Determine the (x, y) coordinate at the center of the cell enclosing the given text.  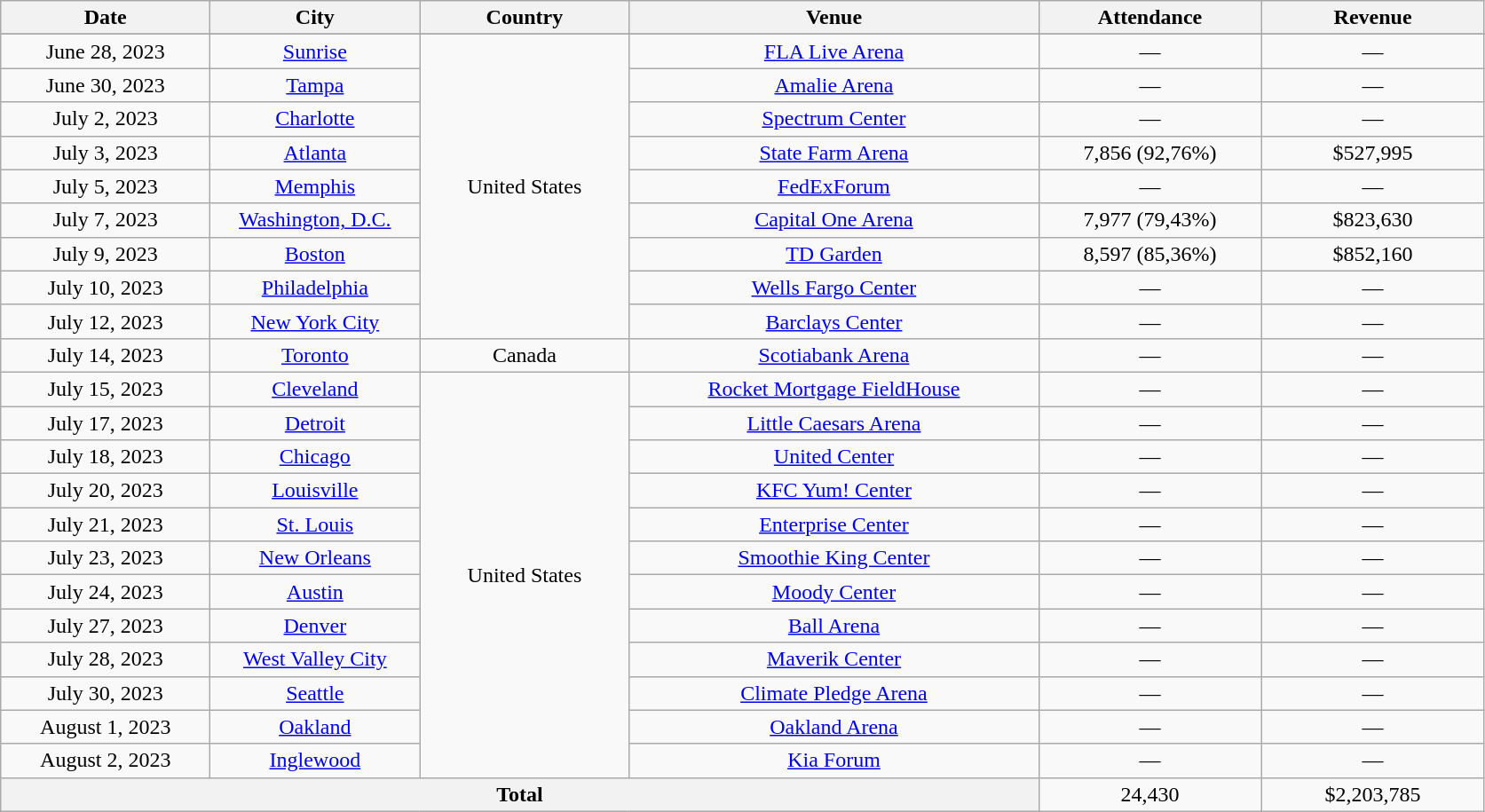
August 1, 2023 (106, 727)
July 24, 2023 (106, 592)
August 2, 2023 (106, 761)
FedExForum (834, 186)
New York City (315, 321)
July 10, 2023 (106, 288)
Spectrum Center (834, 119)
City (315, 18)
Detroit (315, 423)
Climate Pledge Arena (834, 693)
United Center (834, 457)
Little Caesars Arena (834, 423)
July 18, 2023 (106, 457)
Enterprise Center (834, 524)
July 14, 2023 (106, 355)
Canada (525, 355)
Scotiabank Arena (834, 355)
Venue (834, 18)
8,597 (85,36%) (1150, 254)
Austin (315, 592)
July 20, 2023 (106, 491)
July 28, 2023 (106, 659)
Total (520, 794)
$527,995 (1372, 153)
Revenue (1372, 18)
Attendance (1150, 18)
July 17, 2023 (106, 423)
$852,160 (1372, 254)
July 15, 2023 (106, 389)
Louisville (315, 491)
Barclays Center (834, 321)
Philadelphia (315, 288)
Atlanta (315, 153)
$823,630 (1372, 220)
Charlotte (315, 119)
July 7, 2023 (106, 220)
Memphis (315, 186)
State Farm Arena (834, 153)
July 27, 2023 (106, 626)
Seattle (315, 693)
June 30, 2023 (106, 85)
7,977 (79,43%) (1150, 220)
July 12, 2023 (106, 321)
July 5, 2023 (106, 186)
7,856 (92,76%) (1150, 153)
Cleveland (315, 389)
Washington, D.C. (315, 220)
July 23, 2023 (106, 558)
West Valley City (315, 659)
St. Louis (315, 524)
Date (106, 18)
July 9, 2023 (106, 254)
July 30, 2023 (106, 693)
Toronto (315, 355)
New Orleans (315, 558)
Maverik Center (834, 659)
June 28, 2023 (106, 51)
24,430 (1150, 794)
$2,203,785 (1372, 794)
July 2, 2023 (106, 119)
Capital One Arena (834, 220)
Oakland Arena (834, 727)
Denver (315, 626)
Chicago (315, 457)
Ball Arena (834, 626)
Rocket Mortgage FieldHouse (834, 389)
Boston (315, 254)
Smoothie King Center (834, 558)
Moody Center (834, 592)
July 21, 2023 (106, 524)
Sunrise (315, 51)
TD Garden (834, 254)
July 3, 2023 (106, 153)
Kia Forum (834, 761)
Amalie Arena (834, 85)
Inglewood (315, 761)
Country (525, 18)
Wells Fargo Center (834, 288)
FLA Live Arena (834, 51)
Oakland (315, 727)
Tampa (315, 85)
KFC Yum! Center (834, 491)
